Search for the cell housing the specified text and yield its (X, Y) center coordinate. 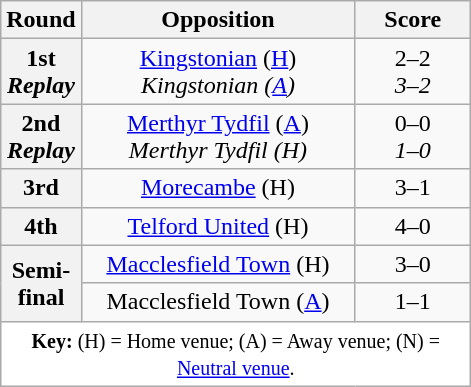
1–1 (413, 302)
Merthyr Tydfil (A)Merthyr Tydfil (H) (218, 136)
0–01–0 (413, 136)
1stReplay (41, 72)
2ndReplay (41, 136)
Telford United (H) (218, 226)
Semi-final (41, 283)
Key: (H) = Home venue; (A) = Away venue; (N) = Neutral venue. (236, 354)
4–0 (413, 226)
3–0 (413, 264)
Kingstonian (H)Kingstonian (A) (218, 72)
Round (41, 20)
3rd (41, 188)
4th (41, 226)
3–1 (413, 188)
Macclesfield Town (A) (218, 302)
Opposition (218, 20)
Morecambe (H) (218, 188)
2–23–2 (413, 72)
Macclesfield Town (H) (218, 264)
Score (413, 20)
